Return the [x, y] coordinate for the center point of the cell that contains the specified text.  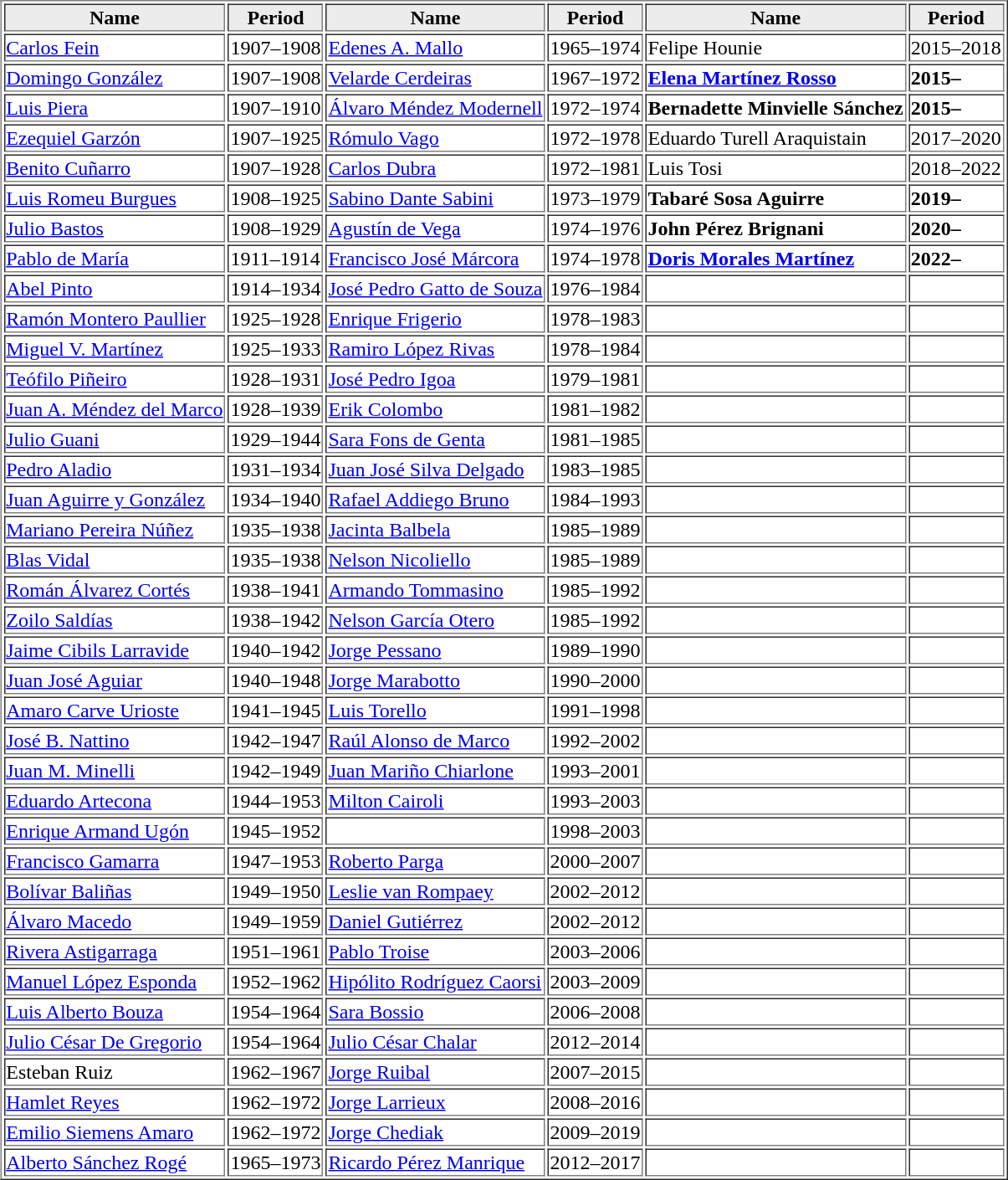
1907–1928 [276, 167]
Milton Cairoli [436, 800]
Mariano Pereira Núñez [114, 529]
José Pedro Igoa [436, 378]
Raúl Alonso de Marco [436, 740]
Álvaro Macedo [114, 921]
Amaro Carve Urioste [114, 710]
1993–2003 [595, 800]
Francisco José Márcora [436, 258]
Rómulo Vago [436, 137]
Sara Fons de Genta [436, 439]
1990–2000 [595, 680]
1914–1934 [276, 288]
Luis Tosi [775, 167]
1928–1931 [276, 378]
1981–1982 [595, 408]
Esteban Ruiz [114, 1071]
1972–1981 [595, 167]
Emilio Siemens Amaro [114, 1131]
1908–1929 [276, 228]
2003–2006 [595, 951]
1992–2002 [595, 740]
1972–1974 [595, 107]
Zoilo Saldías [114, 619]
Sara Bossio [436, 1011]
Teófilo Piñeiro [114, 378]
Erik Colombo [436, 408]
José B. Nattino [114, 740]
1991–1998 [595, 710]
1949–1950 [276, 890]
Juan José Silva Delgado [436, 469]
Leslie van Rompaey [436, 890]
Jorge Marabotto [436, 680]
Ramón Montero Paullier [114, 318]
1998–2003 [595, 830]
Bernadette Minvielle Sánchez [775, 107]
1931–1934 [276, 469]
2017–2020 [956, 137]
Hipólito Rodríguez Caorsi [436, 981]
Manuel López Esponda [114, 981]
1908–1925 [276, 198]
1973–1979 [595, 198]
Pablo de María [114, 258]
2007–2015 [595, 1071]
Ramiro López Rivas [436, 348]
Jacinta Balbela [436, 529]
2000–2007 [595, 860]
Rafael Addiego Bruno [436, 499]
1978–1983 [595, 318]
Miguel V. Martínez [114, 348]
Julio César De Gregorio [114, 1041]
1941–1945 [276, 710]
1976–1984 [595, 288]
1952–1962 [276, 981]
Juan A. Méndez del Marco [114, 408]
1945–1952 [276, 830]
2018–2022 [956, 167]
John Pérez Brignani [775, 228]
1983–1985 [595, 469]
2006–2008 [595, 1011]
1965–1973 [276, 1162]
1972–1978 [595, 137]
Tabaré Sosa Aguirre [775, 198]
2009–2019 [595, 1131]
Roberto Parga [436, 860]
1942–1949 [276, 770]
2022– [956, 258]
2008–2016 [595, 1101]
1984–1993 [595, 499]
1947–1953 [276, 860]
Pablo Troise [436, 951]
2020– [956, 228]
Eduardo Turell Araquistain [775, 137]
Enrique Armand Ugón [114, 830]
Julio Bastos [114, 228]
Julio Guani [114, 439]
1978–1984 [595, 348]
1940–1942 [276, 649]
Felipe Hounie [775, 47]
Luis Piera [114, 107]
Rivera Astigarraga [114, 951]
1944–1953 [276, 800]
Sabino Dante Sabini [436, 198]
Juan M. Minelli [114, 770]
2012–2017 [595, 1162]
Edenes A. Mallo [436, 47]
Domingo González [114, 77]
1949–1959 [276, 921]
Jorge Pessano [436, 649]
Román Álvarez Cortés [114, 589]
Julio César Chalar [436, 1041]
Armando Tommasino [436, 589]
Agustín de Vega [436, 228]
1967–1972 [595, 77]
Ricardo Pérez Manrique [436, 1162]
1942–1947 [276, 740]
1925–1933 [276, 348]
1989–1990 [595, 649]
1974–1978 [595, 258]
Bolívar Baliñas [114, 890]
Enrique Frigerio [436, 318]
2019– [956, 198]
Benito Cuñarro [114, 167]
Daniel Gutiérrez [436, 921]
Juan José Aguiar [114, 680]
1962–1967 [276, 1071]
Elena Martínez Rosso [775, 77]
1974–1976 [595, 228]
Carlos Fein [114, 47]
Eduardo Artecona [114, 800]
1928–1939 [276, 408]
1940–1948 [276, 680]
Ezequiel Garzón [114, 137]
1929–1944 [276, 439]
Juan Mariño Chiarlone [436, 770]
1981–1985 [595, 439]
Nelson García Otero [436, 619]
1938–1941 [276, 589]
Abel Pinto [114, 288]
1907–1925 [276, 137]
Alberto Sánchez Rogé [114, 1162]
1925–1928 [276, 318]
Juan Aguirre y González [114, 499]
Álvaro Méndez Modernell [436, 107]
1938–1942 [276, 619]
Jorge Ruibal [436, 1071]
1934–1940 [276, 499]
1979–1981 [595, 378]
Velarde Cerdeiras [436, 77]
1993–2001 [595, 770]
Luis Alberto Bouza [114, 1011]
1911–1914 [276, 258]
2003–2009 [595, 981]
José Pedro Gatto de Souza [436, 288]
Hamlet Reyes [114, 1101]
1965–1974 [595, 47]
Nelson Nicoliello [436, 559]
Blas Vidal [114, 559]
Luis Romeu Burgues [114, 198]
Francisco Gamarra [114, 860]
Luis Torello [436, 710]
1951–1961 [276, 951]
Jaime Cibils Larravide [114, 649]
Jorge Chediak [436, 1131]
Jorge Larrieux [436, 1101]
Pedro Aladio [114, 469]
1907–1910 [276, 107]
Doris Morales Martínez [775, 258]
2015–2018 [956, 47]
Carlos Dubra [436, 167]
2012–2014 [595, 1041]
